Pinpoint the cell where the given text exists, returning its (x, y) midpoint coordinate. 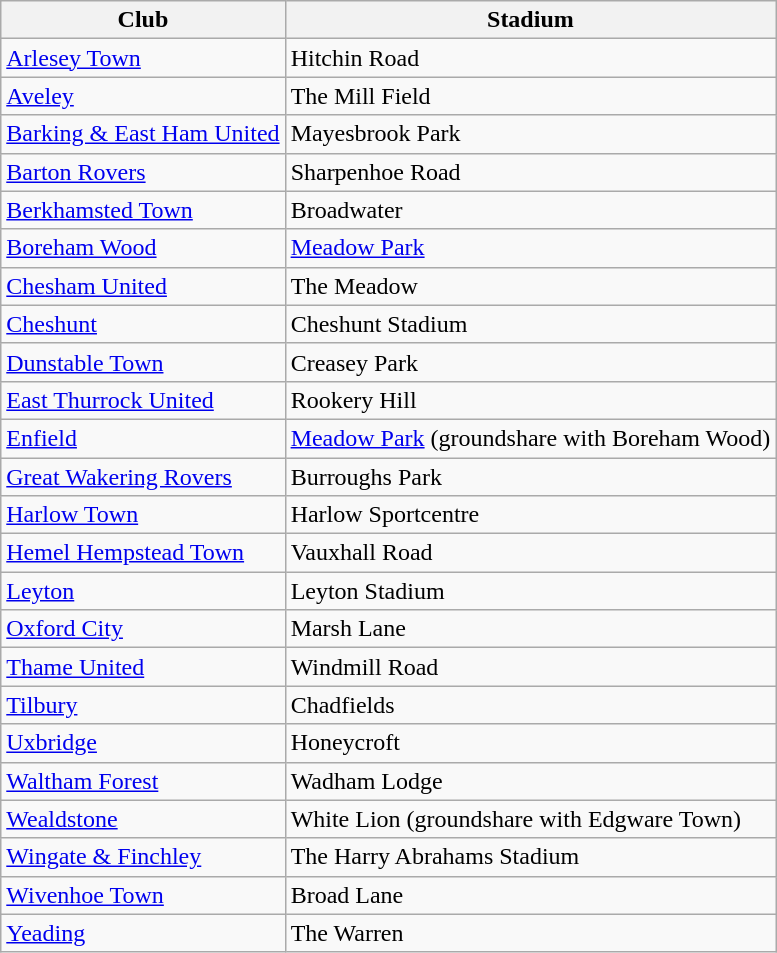
Yeading (143, 933)
Arlesey Town (143, 58)
Uxbridge (143, 743)
Rookery Hill (530, 400)
Oxford City (143, 629)
Waltham Forest (143, 781)
Wealdstone (143, 819)
Chadfields (530, 705)
Wadham Lodge (530, 781)
Hitchin Road (530, 58)
Berkhamsted Town (143, 210)
Broadwater (530, 210)
The Meadow (530, 286)
Club (143, 20)
White Lion (groundshare with Edgware Town) (530, 819)
Leyton Stadium (530, 591)
Cheshunt (143, 324)
Great Wakering Rovers (143, 477)
Barton Rovers (143, 172)
Vauxhall Road (530, 553)
Dunstable Town (143, 362)
Enfield (143, 438)
Wingate & Finchley (143, 857)
Stadium (530, 20)
Sharpenhoe Road (530, 172)
Hemel Hempstead Town (143, 553)
Chesham United (143, 286)
Mayesbrook Park (530, 134)
Cheshunt Stadium (530, 324)
East Thurrock United (143, 400)
Windmill Road (530, 667)
Marsh Lane (530, 629)
Leyton (143, 591)
The Harry Abrahams Stadium (530, 857)
Meadow Park (530, 248)
Broad Lane (530, 895)
Honeycroft (530, 743)
Burroughs Park (530, 477)
Tilbury (143, 705)
The Mill Field (530, 96)
Harlow Town (143, 515)
Harlow Sportcentre (530, 515)
Barking & East Ham United (143, 134)
Creasey Park (530, 362)
Meadow Park (groundshare with Boreham Wood) (530, 438)
Thame United (143, 667)
Aveley (143, 96)
The Warren (530, 933)
Boreham Wood (143, 248)
Wivenhoe Town (143, 895)
